Scan for the cell matching the given text and deliver its (X, Y) coordinate at center. 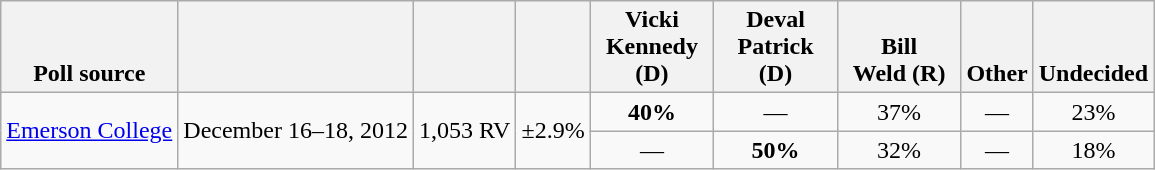
DevalPatrick (D) (776, 47)
18% (1093, 150)
VickiKennedy (D) (652, 47)
Poll source (90, 47)
±2.9% (553, 131)
Emerson College (90, 131)
40% (652, 112)
Other (997, 47)
50% (776, 150)
1,053 RV (464, 131)
BillWeld (R) (899, 47)
32% (899, 150)
December 16–18, 2012 (296, 131)
Undecided (1093, 47)
37% (899, 112)
23% (1093, 112)
